For the text-containing cell, return its midpoint in [x, y] coordinate format. 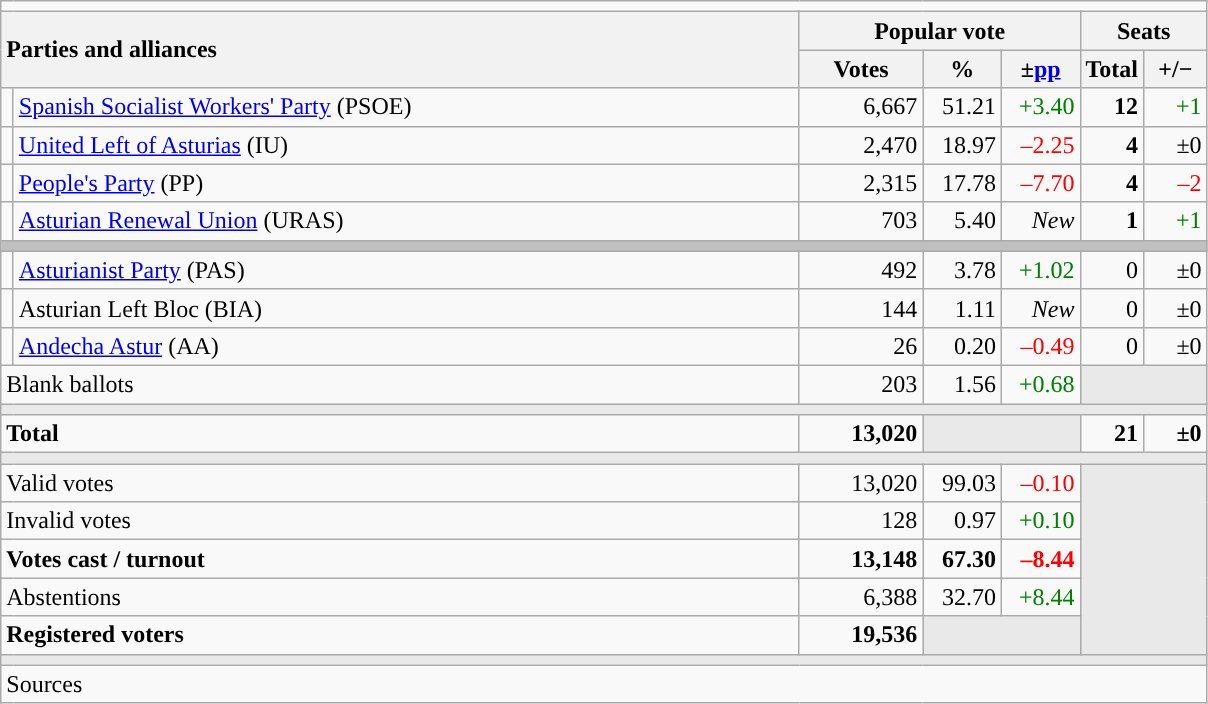
0.97 [962, 521]
12 [1112, 107]
6,667 [861, 107]
99.03 [962, 483]
Popular vote [940, 31]
21 [1112, 434]
+/− [1176, 69]
+3.40 [1040, 107]
People's Party (PP) [406, 183]
–2 [1176, 183]
Asturianist Party (PAS) [406, 270]
+0.68 [1040, 384]
+1.02 [1040, 270]
Andecha Astur (AA) [406, 346]
2,470 [861, 145]
Blank ballots [400, 384]
51.21 [962, 107]
Spanish Socialist Workers' Party (PSOE) [406, 107]
26 [861, 346]
Parties and alliances [400, 50]
–7.70 [1040, 183]
Abstentions [400, 597]
Sources [604, 684]
Votes cast / turnout [400, 559]
492 [861, 270]
1.11 [962, 308]
Registered voters [400, 635]
–0.10 [1040, 483]
Asturian Left Bloc (BIA) [406, 308]
–2.25 [1040, 145]
18.97 [962, 145]
703 [861, 221]
1 [1112, 221]
144 [861, 308]
203 [861, 384]
Asturian Renewal Union (URAS) [406, 221]
% [962, 69]
+8.44 [1040, 597]
United Left of Asturias (IU) [406, 145]
Seats [1144, 31]
±pp [1040, 69]
128 [861, 521]
32.70 [962, 597]
17.78 [962, 183]
+0.10 [1040, 521]
67.30 [962, 559]
13,148 [861, 559]
–0.49 [1040, 346]
5.40 [962, 221]
6,388 [861, 597]
Invalid votes [400, 521]
–8.44 [1040, 559]
2,315 [861, 183]
0.20 [962, 346]
Votes [861, 69]
1.56 [962, 384]
3.78 [962, 270]
Valid votes [400, 483]
19,536 [861, 635]
